Extract the (X, Y) coordinate from the center of the cell holding the provided text.  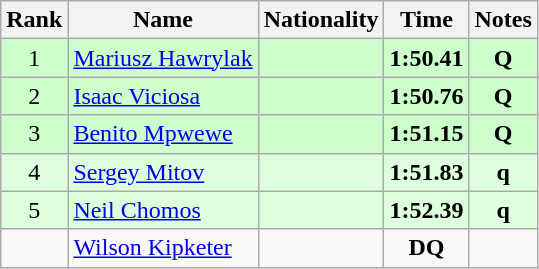
Name (163, 20)
Neil Chomos (163, 210)
5 (34, 210)
Benito Mpwewe (163, 134)
Nationality (321, 20)
Mariusz Hawrylak (163, 58)
1:50.76 (426, 96)
1:50.41 (426, 58)
2 (34, 96)
DQ (426, 248)
1:52.39 (426, 210)
Wilson Kipketer (163, 248)
Time (426, 20)
1:51.15 (426, 134)
4 (34, 172)
Sergey Mitov (163, 172)
Rank (34, 20)
3 (34, 134)
1 (34, 58)
Isaac Viciosa (163, 96)
Notes (503, 20)
1:51.83 (426, 172)
